Search for the cell housing the specified text and yield its [x, y] center coordinate. 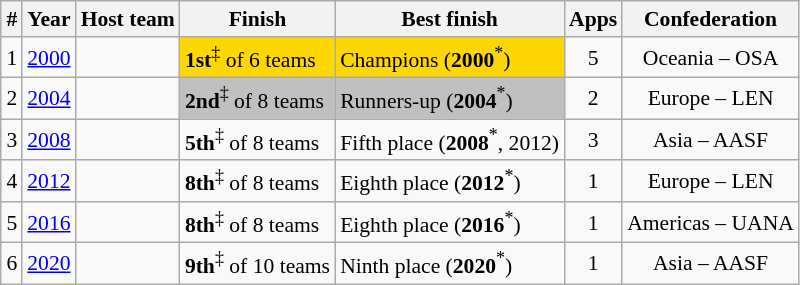
5th‡ of 8 teams [258, 140]
2020 [48, 264]
6 [12, 264]
2nd‡ of 8 teams [258, 98]
Oceania – OSA [710, 58]
Eighth place (2016*) [450, 222]
Finish [258, 19]
Best finish [450, 19]
Apps [593, 19]
1st‡ of 6 teams [258, 58]
2016 [48, 222]
Champions (2000*) [450, 58]
Runners-up (2004*) [450, 98]
2012 [48, 182]
Americas – UANA [710, 222]
Fifth place (2008*, 2012) [450, 140]
2008 [48, 140]
2000 [48, 58]
# [12, 19]
Host team [128, 19]
9th‡ of 10 teams [258, 264]
Confederation [710, 19]
2004 [48, 98]
Year [48, 19]
Ninth place (2020*) [450, 264]
4 [12, 182]
Eighth place (2012*) [450, 182]
